Provide the (x, y) coordinate of the cell's center where the given text is located.  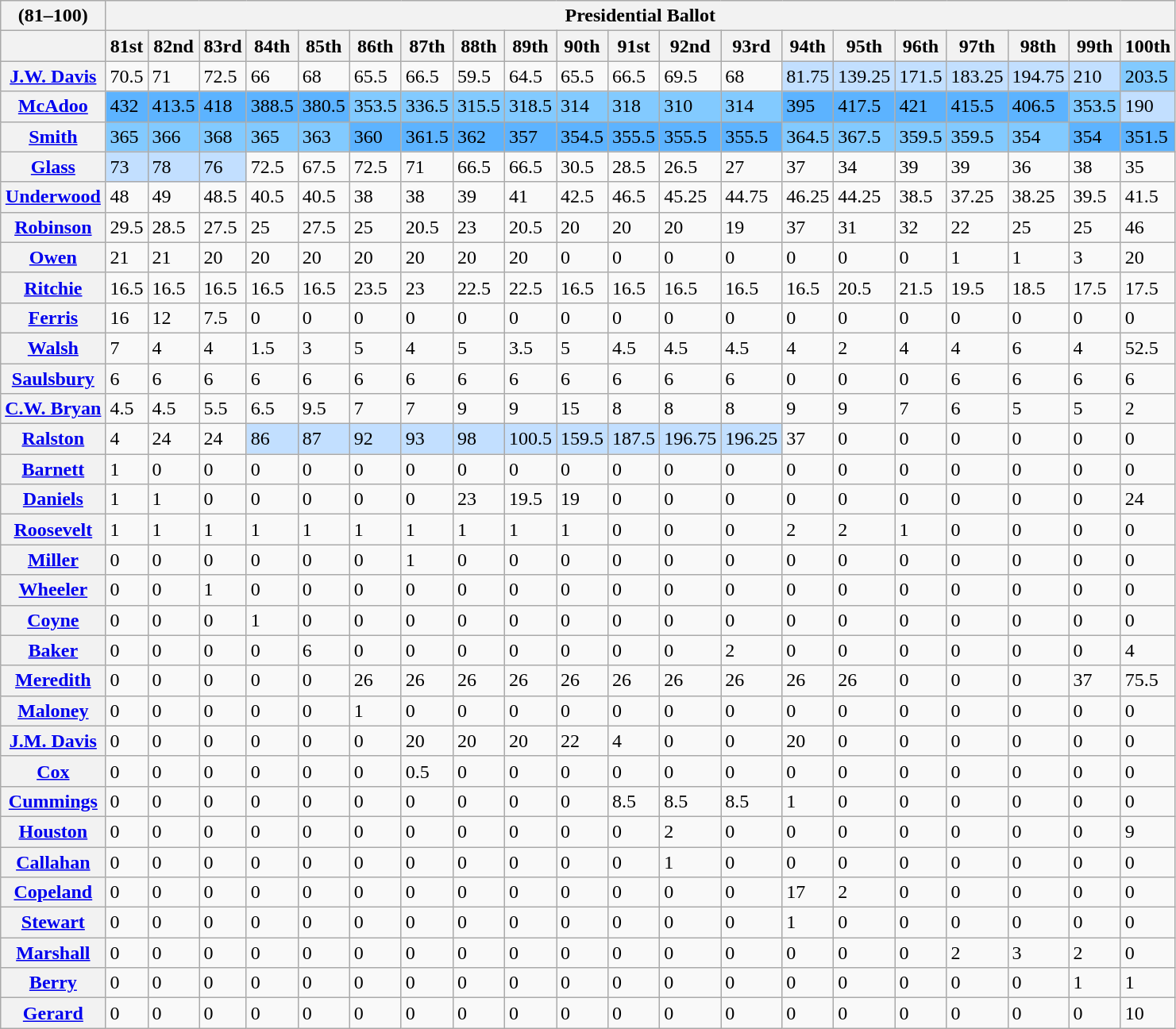
49 (173, 197)
91st (634, 46)
Smith (53, 137)
87 (324, 439)
0.5 (427, 771)
388.5 (272, 106)
36 (1039, 167)
Ferris (53, 318)
46.25 (808, 197)
190 (1147, 106)
421 (921, 106)
21.5 (921, 287)
406.5 (1039, 106)
432 (127, 106)
Copeland (53, 892)
Ralston (53, 439)
98 (478, 439)
Ritchie (53, 287)
Maloney (53, 711)
Gerard (53, 1013)
46 (1147, 227)
27 (751, 167)
86 (272, 439)
52.5 (1147, 348)
90th (583, 46)
315.5 (478, 106)
318 (634, 106)
7.5 (222, 318)
366 (173, 137)
1.5 (272, 348)
81st (127, 46)
39.5 (1094, 197)
93 (427, 439)
41 (530, 197)
Stewart (53, 923)
10 (1147, 1013)
59.5 (478, 76)
J.M. Davis (53, 741)
Miller (53, 560)
418 (222, 106)
196.25 (751, 439)
Marshall (53, 953)
6.5 (272, 409)
73 (127, 167)
48 (127, 197)
395 (808, 106)
Walsh (53, 348)
31 (864, 227)
Berry (53, 983)
Daniels (53, 499)
363 (324, 137)
Meredith (53, 680)
Cummings (53, 801)
139.25 (864, 76)
McAdoo (53, 106)
23.5 (375, 287)
92 (375, 439)
196.75 (691, 439)
Cox (53, 771)
92nd (691, 46)
70.5 (127, 76)
183.25 (977, 76)
354.5 (583, 137)
Baker (53, 650)
86th (375, 46)
34 (864, 167)
Saulsbury (53, 379)
48.5 (222, 197)
318.5 (530, 106)
94th (808, 46)
Presidential Ballot (640, 16)
93rd (751, 46)
J.W. Davis (53, 76)
81.75 (808, 76)
362 (478, 137)
17 (808, 892)
Callahan (53, 861)
96th (921, 46)
66 (272, 76)
85th (324, 46)
203.5 (1147, 76)
44.25 (864, 197)
380.5 (324, 106)
351.5 (1147, 137)
187.5 (634, 439)
98th (1039, 46)
Houston (53, 831)
Underwood (53, 197)
Roosevelt (53, 530)
64.5 (530, 76)
82nd (173, 46)
69.5 (691, 76)
37.25 (977, 197)
Coyne (53, 620)
44.75 (751, 197)
35 (1147, 167)
3.5 (530, 348)
415.5 (977, 106)
159.5 (583, 439)
16 (127, 318)
5.5 (222, 409)
95th (864, 46)
210 (1094, 76)
38.25 (1039, 197)
194.75 (1039, 76)
99th (1094, 46)
(81–100) (53, 16)
368 (222, 137)
76 (222, 167)
364.5 (808, 137)
29.5 (127, 227)
360 (375, 137)
310 (691, 106)
67.5 (324, 167)
171.5 (921, 76)
417.5 (864, 106)
42.5 (583, 197)
38.5 (921, 197)
32 (921, 227)
75.5 (1147, 680)
9.5 (324, 409)
97th (977, 46)
89th (530, 46)
84th (272, 46)
78 (173, 167)
18.5 (1039, 287)
Robinson (53, 227)
Owen (53, 257)
Barnett (53, 469)
88th (478, 46)
413.5 (173, 106)
367.5 (864, 137)
336.5 (427, 106)
Wheeler (53, 590)
45.25 (691, 197)
100.5 (530, 439)
100th (1147, 46)
361.5 (427, 137)
41.5 (1147, 197)
12 (173, 318)
83rd (222, 46)
C.W. Bryan (53, 409)
26.5 (691, 167)
15 (583, 409)
357 (530, 137)
Glass (53, 167)
87th (427, 46)
30.5 (583, 167)
46.5 (634, 197)
